Return the [x, y] coordinate for the center point of the cell that contains the specified text.  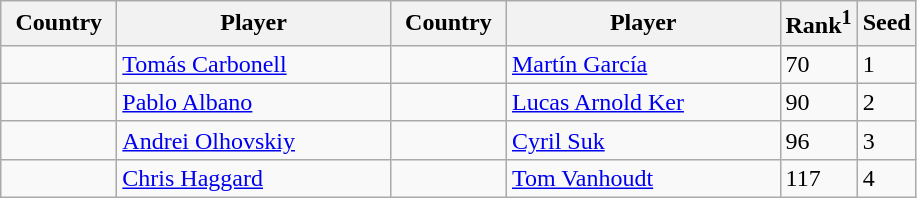
117 [818, 178]
4 [886, 178]
Pablo Albano [254, 102]
Lucas Arnold Ker [643, 102]
70 [818, 64]
90 [818, 102]
3 [886, 140]
2 [886, 102]
Andrei Olhovskiy [254, 140]
Tom Vanhoudt [643, 178]
1 [886, 64]
96 [818, 140]
Martín García [643, 64]
Seed [886, 24]
Tomás Carbonell [254, 64]
Rank1 [818, 24]
Cyril Suk [643, 140]
Chris Haggard [254, 178]
